Locate the cell with the specified text and output its (x, y) center coordinate. 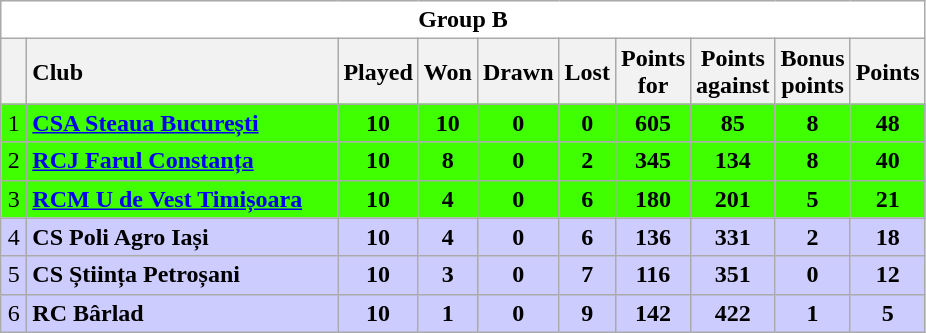
RCJ Farul Constanța (182, 161)
Club (182, 72)
RCM U de Vest Timișoara (182, 199)
Lost (587, 72)
RC Bârlad (182, 313)
351 (733, 275)
345 (652, 161)
Points against (733, 72)
85 (733, 123)
331 (733, 237)
Played (378, 72)
CSA Steaua București (182, 123)
18 (888, 237)
7 (587, 275)
48 (888, 123)
Points for (652, 72)
201 (733, 199)
CS Știința Petroșani (182, 275)
CS Poli Agro Iași (182, 237)
Won (448, 72)
180 (652, 199)
142 (652, 313)
Drawn (518, 72)
Bonus points (812, 72)
40 (888, 161)
21 (888, 199)
134 (733, 161)
9 (587, 313)
12 (888, 275)
136 (652, 237)
116 (652, 275)
Group B (463, 20)
Points (888, 72)
605 (652, 123)
422 (733, 313)
